Return the (X, Y) coordinate for the center point of the cell that contains the specified text.  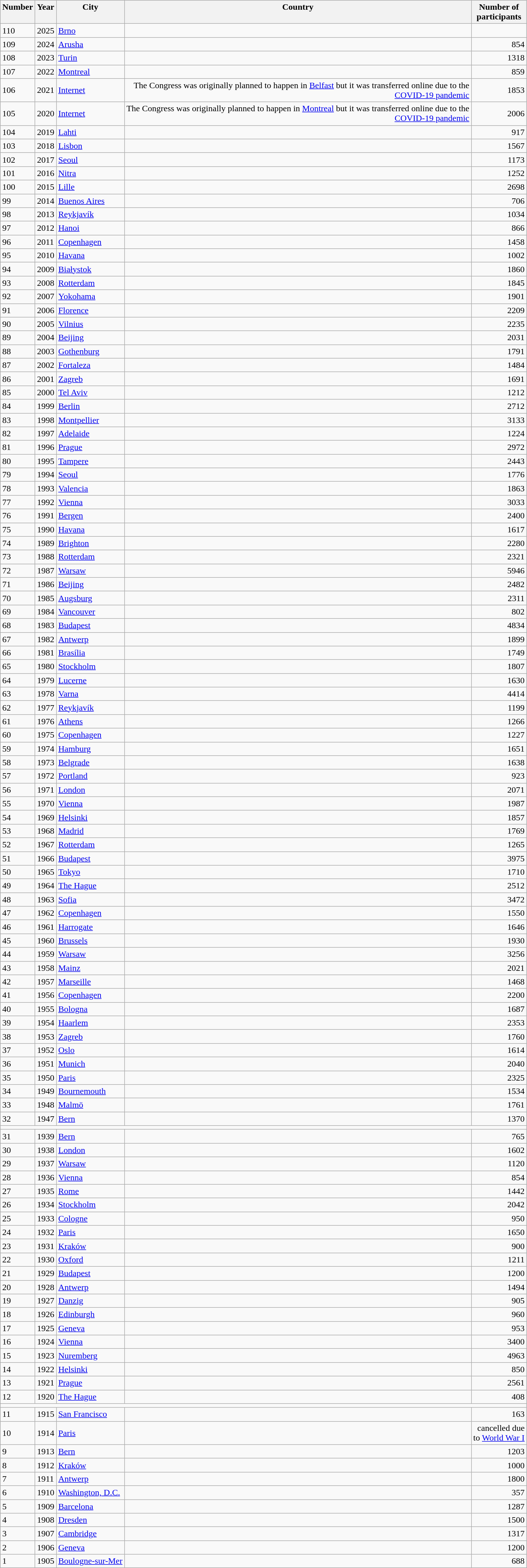
Cambridge (90, 1534)
Year (45, 12)
1318 (499, 58)
Vilnius (90, 324)
2280 (499, 543)
81 (18, 447)
Lisbon (90, 146)
Barcelona (90, 1506)
1971 (45, 790)
16 (18, 1342)
Bournemouth (90, 1091)
802 (499, 612)
2017 (45, 159)
Hanoi (90, 228)
87 (18, 365)
3133 (499, 420)
2018 (45, 146)
2325 (499, 1077)
2005 (45, 324)
2512 (499, 886)
89 (18, 338)
1370 (499, 1119)
Lille (90, 187)
52 (18, 844)
1602 (499, 1150)
1912 (45, 1465)
1980 (45, 667)
1994 (45, 475)
1948 (45, 1105)
110 (18, 31)
Marseille (90, 982)
Brussels (90, 941)
1981 (45, 653)
Rome (90, 1191)
1991 (45, 516)
107 (18, 72)
1928 (45, 1287)
1458 (499, 242)
2004 (45, 338)
408 (499, 1397)
59 (18, 749)
2400 (499, 516)
2000 (45, 392)
44 (18, 954)
47 (18, 913)
1922 (45, 1369)
Berlin (90, 406)
Tel Aviv (90, 392)
4 (18, 1520)
905 (499, 1301)
Country (298, 12)
1978 (45, 694)
1974 (45, 749)
71 (18, 584)
35 (18, 1077)
7 (18, 1479)
Dresden (90, 1520)
1915 (45, 1414)
61 (18, 721)
Harrogate (90, 927)
1907 (45, 1534)
1975 (45, 735)
2235 (499, 324)
2009 (45, 269)
1965 (45, 872)
1949 (45, 1091)
1936 (45, 1177)
Madrid (90, 831)
Adelaide (90, 434)
Brno (90, 31)
1986 (45, 584)
82 (18, 434)
105 (18, 114)
1967 (45, 844)
51 (18, 859)
4834 (499, 625)
66 (18, 653)
1002 (499, 256)
31 (18, 1136)
1484 (499, 365)
1985 (45, 598)
3472 (499, 900)
2003 (45, 351)
70 (18, 598)
72 (18, 571)
39 (18, 1023)
Oslo (90, 1050)
The Congress was originally planned to happen in Belfast but it was transferred online due to theCOVID-19 pandemic (298, 90)
2022 (45, 72)
1769 (499, 831)
17 (18, 1328)
1749 (499, 653)
2008 (45, 283)
950 (499, 1218)
Gothenburg (90, 351)
34 (18, 1091)
1905 (45, 1561)
38 (18, 1036)
1947 (45, 1119)
2712 (499, 406)
1983 (45, 625)
80 (18, 461)
67 (18, 639)
104 (18, 132)
60 (18, 735)
1954 (45, 1023)
1955 (45, 1009)
1173 (499, 159)
4414 (499, 694)
86 (18, 379)
2443 (499, 461)
Varna (90, 694)
1617 (499, 530)
1914 (45, 1433)
2972 (499, 447)
32 (18, 1119)
Boulogne-sur-Mer (90, 1561)
50 (18, 872)
69 (18, 612)
106 (18, 90)
2014 (45, 200)
2024 (45, 44)
1979 (45, 680)
75 (18, 530)
1999 (45, 406)
8 (18, 1465)
1959 (45, 954)
Brasília (90, 653)
1968 (45, 831)
68 (18, 625)
54 (18, 817)
2020 (45, 114)
Haarlem (90, 1023)
42 (18, 982)
9 (18, 1451)
10 (18, 1433)
1906 (45, 1547)
1534 (499, 1091)
97 (18, 228)
2023 (45, 58)
20 (18, 1287)
1845 (499, 283)
1953 (45, 1036)
706 (499, 200)
1860 (499, 269)
1863 (499, 488)
91 (18, 310)
Sofia (90, 900)
83 (18, 420)
1000 (499, 1465)
84 (18, 406)
Montpellier (90, 420)
1760 (499, 1036)
2011 (45, 242)
46 (18, 927)
92 (18, 297)
1969 (45, 817)
1962 (45, 913)
1761 (499, 1105)
43 (18, 968)
24 (18, 1232)
3033 (499, 502)
1911 (45, 1479)
1567 (499, 146)
73 (18, 557)
2200 (499, 995)
1966 (45, 859)
1224 (499, 434)
40 (18, 1009)
San Francisco (90, 1414)
Turin (90, 58)
2012 (45, 228)
4963 (499, 1356)
765 (499, 1136)
866 (499, 228)
1973 (45, 762)
1691 (499, 379)
36 (18, 1064)
53 (18, 831)
1992 (45, 502)
1964 (45, 886)
Valencia (90, 488)
1939 (45, 1136)
Bologna (90, 1009)
23 (18, 1246)
1687 (499, 1009)
2209 (499, 310)
29 (18, 1164)
94 (18, 269)
57 (18, 776)
90 (18, 324)
Belgrade (90, 762)
1924 (45, 1342)
1265 (499, 844)
5 (18, 1506)
357 (499, 1492)
1442 (499, 1191)
108 (18, 58)
850 (499, 1369)
1807 (499, 667)
2042 (499, 1205)
1494 (499, 1287)
76 (18, 516)
1993 (45, 488)
1317 (499, 1534)
85 (18, 392)
1977 (45, 708)
Hamburg (90, 749)
63 (18, 694)
28 (18, 1177)
1199 (499, 708)
96 (18, 242)
The Congress was originally planned to happen in Montreal but it was transferred online due to theCOVID-19 pandemic (298, 114)
11 (18, 1414)
1931 (45, 1246)
2561 (499, 1383)
Fortaleza (90, 365)
Lahti (90, 132)
1899 (499, 639)
1203 (499, 1451)
Number (18, 12)
1951 (45, 1064)
1982 (45, 639)
100 (18, 187)
1933 (45, 1218)
Florence (90, 310)
1266 (499, 721)
1927 (45, 1301)
Athens (90, 721)
33 (18, 1105)
688 (499, 1561)
1988 (45, 557)
1990 (45, 530)
Lucerne (90, 680)
859 (499, 72)
2010 (45, 256)
1500 (499, 1520)
3400 (499, 1342)
2025 (45, 31)
65 (18, 667)
2482 (499, 584)
101 (18, 173)
18 (18, 1315)
1650 (499, 1232)
1937 (45, 1164)
Tampere (90, 461)
21 (18, 1273)
1211 (499, 1260)
1952 (45, 1050)
1034 (499, 215)
2019 (45, 132)
6 (18, 1492)
19 (18, 1301)
1960 (45, 941)
55 (18, 803)
1932 (45, 1232)
1468 (499, 982)
1950 (45, 1077)
98 (18, 215)
1970 (45, 803)
1791 (499, 351)
Tokyo (90, 872)
1998 (45, 420)
56 (18, 790)
14 (18, 1369)
1996 (45, 447)
Mainz (90, 968)
Buenos Aires (90, 200)
25 (18, 1218)
cancelled dueto World War I (499, 1433)
1984 (45, 612)
2698 (499, 187)
Portland (90, 776)
93 (18, 283)
Cologne (90, 1218)
95 (18, 256)
1989 (45, 543)
Washington, D.C. (90, 1492)
1963 (45, 900)
22 (18, 1260)
Nuremberg (90, 1356)
Oxford (90, 1260)
3975 (499, 859)
5946 (499, 571)
1976 (45, 721)
1929 (45, 1273)
1227 (499, 735)
79 (18, 475)
3 (18, 1534)
1287 (499, 1506)
1921 (45, 1383)
15 (18, 1356)
102 (18, 159)
917 (499, 132)
1957 (45, 982)
1857 (499, 817)
1972 (45, 776)
Augsburg (90, 598)
1120 (499, 1164)
64 (18, 680)
2353 (499, 1023)
Vancouver (90, 612)
City (90, 12)
3256 (499, 954)
1710 (499, 872)
78 (18, 488)
Edinburgh (90, 1315)
74 (18, 543)
1550 (499, 913)
1920 (45, 1397)
49 (18, 886)
2 (18, 1547)
1638 (499, 762)
Number ofparticipants (499, 12)
Danzig (90, 1301)
1938 (45, 1150)
Arusha (90, 44)
2031 (499, 338)
12 (18, 1397)
45 (18, 941)
953 (499, 1328)
48 (18, 900)
1853 (499, 90)
1614 (499, 1050)
103 (18, 146)
Montreal (90, 72)
Nitra (90, 173)
58 (18, 762)
1923 (45, 1356)
2040 (499, 1064)
1776 (499, 475)
109 (18, 44)
900 (499, 1246)
1956 (45, 995)
1934 (45, 1205)
1961 (45, 927)
1212 (499, 392)
1901 (499, 297)
26 (18, 1205)
Bergen (90, 516)
1909 (45, 1506)
2016 (45, 173)
2002 (45, 365)
1630 (499, 680)
37 (18, 1050)
1935 (45, 1191)
Białystok (90, 269)
2321 (499, 557)
99 (18, 200)
Malmö (90, 1105)
2311 (499, 598)
1925 (45, 1328)
2071 (499, 790)
1 (18, 1561)
13 (18, 1383)
2001 (45, 379)
1997 (45, 434)
1908 (45, 1520)
1926 (45, 1315)
77 (18, 502)
923 (499, 776)
27 (18, 1191)
30 (18, 1150)
163 (499, 1414)
2013 (45, 215)
960 (499, 1315)
1958 (45, 968)
1800 (499, 1479)
Munich (90, 1064)
1910 (45, 1492)
2015 (45, 187)
88 (18, 351)
Brighton (90, 543)
1995 (45, 461)
1646 (499, 927)
Yokohama (90, 297)
1651 (499, 749)
41 (18, 995)
1913 (45, 1451)
62 (18, 708)
1252 (499, 173)
2007 (45, 297)
